Return [X, Y] of the center of cell containing provided text 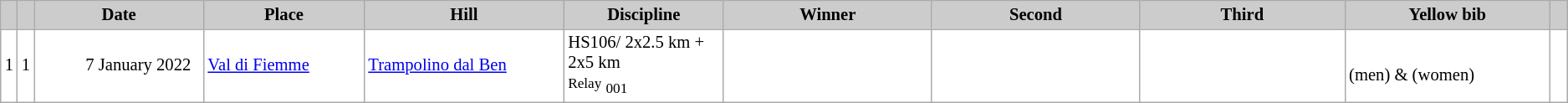
Yellow bib [1447, 14]
7 January 2022 [119, 65]
Trampolino dal Ben [463, 65]
Discipline [644, 14]
Winner [828, 14]
Place [283, 14]
Date [119, 14]
Second [1035, 14]
Val di Fiemme [283, 65]
Third [1243, 14]
Hill [463, 14]
(men) & (women) [1447, 65]
HS106/ 2x2.5 km + 2x5 kmRelay 001 [644, 65]
